Pinpoint the cell where the given text exists, returning its (x, y) midpoint coordinate. 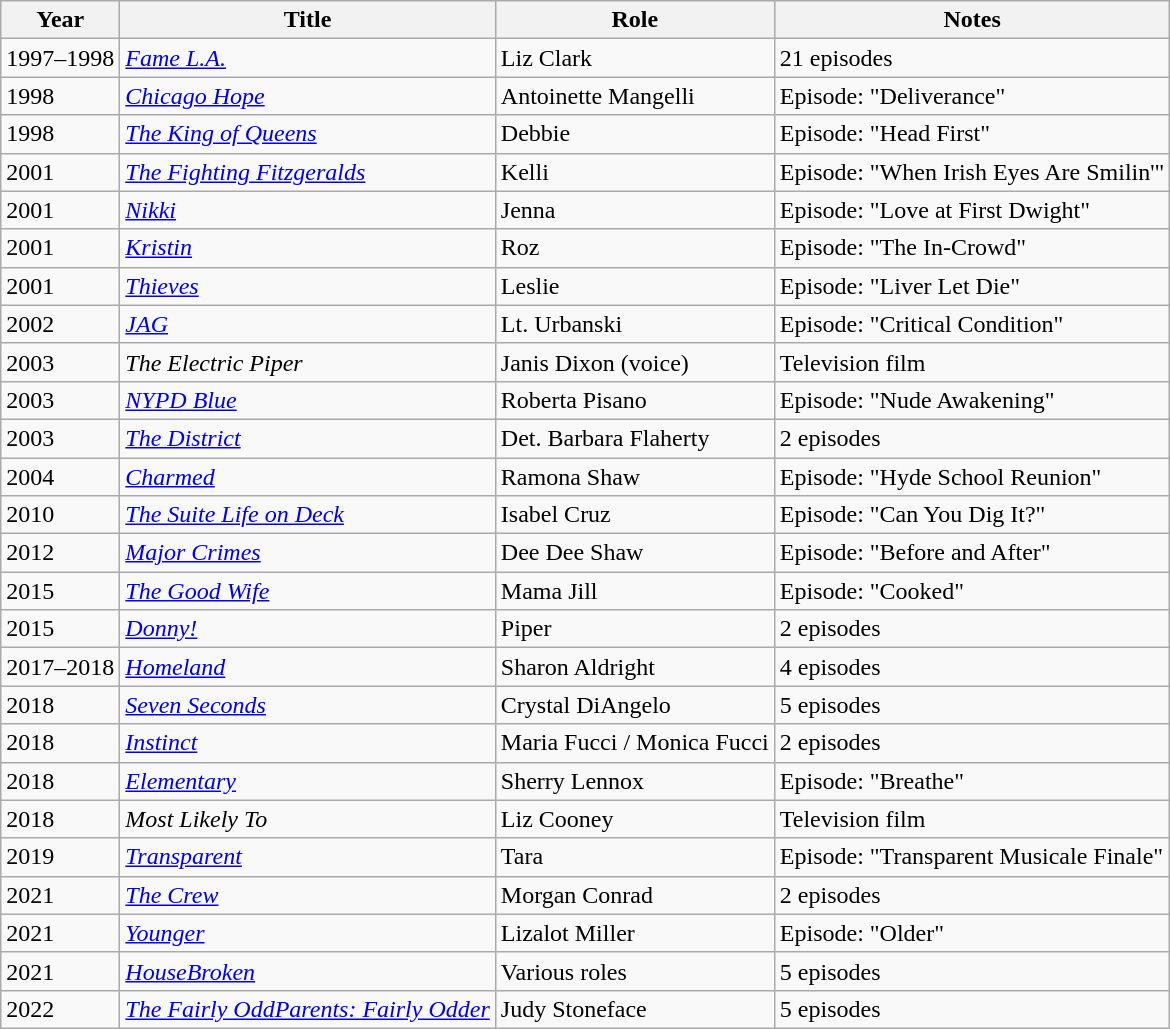
Lizalot Miller (634, 933)
JAG (308, 324)
Episode: "Breathe" (972, 781)
The Suite Life on Deck (308, 515)
Episode: "Transparent Musicale Finale" (972, 857)
Homeland (308, 667)
Liz Clark (634, 58)
Charmed (308, 477)
Elementary (308, 781)
2019 (60, 857)
Most Likely To (308, 819)
Crystal DiAngelo (634, 705)
Episode: "The In-Crowd" (972, 248)
The King of Queens (308, 134)
Thieves (308, 286)
Episode: "Before and After" (972, 553)
Antoinette Mangelli (634, 96)
Younger (308, 933)
Seven Seconds (308, 705)
Episode: "Older" (972, 933)
Sharon Aldright (634, 667)
Title (308, 20)
Episode: "Deliverance" (972, 96)
The Crew (308, 895)
Piper (634, 629)
Episode: "Liver Let Die" (972, 286)
Maria Fucci / Monica Fucci (634, 743)
2004 (60, 477)
Morgan Conrad (634, 895)
The Good Wife (308, 591)
Jenna (634, 210)
Episode: "Hyde School Reunion" (972, 477)
Tara (634, 857)
Episode: "Nude Awakening" (972, 400)
2012 (60, 553)
Episode: "Head First" (972, 134)
Notes (972, 20)
Episode: "Cooked" (972, 591)
Fame L.A. (308, 58)
2010 (60, 515)
Instinct (308, 743)
Chicago Hope (308, 96)
Det. Barbara Flaherty (634, 438)
Episode: "Can You Dig It?" (972, 515)
Transparent (308, 857)
2017–2018 (60, 667)
Debbie (634, 134)
Episode: "Love at First Dwight" (972, 210)
Major Crimes (308, 553)
NYPD Blue (308, 400)
The District (308, 438)
Janis Dixon (voice) (634, 362)
Kelli (634, 172)
Dee Dee Shaw (634, 553)
Role (634, 20)
Isabel Cruz (634, 515)
2002 (60, 324)
Ramona Shaw (634, 477)
Kristin (308, 248)
The Electric Piper (308, 362)
Episode: "When Irish Eyes Are Smilin'" (972, 172)
The Fighting Fitzgeralds (308, 172)
Liz Cooney (634, 819)
Lt. Urbanski (634, 324)
Nikki (308, 210)
Roz (634, 248)
Episode: "Critical Condition" (972, 324)
Leslie (634, 286)
Year (60, 20)
1997–1998 (60, 58)
HouseBroken (308, 971)
Mama Jill (634, 591)
Various roles (634, 971)
Sherry Lennox (634, 781)
21 episodes (972, 58)
Donny! (308, 629)
4 episodes (972, 667)
2022 (60, 1009)
The Fairly OddParents: Fairly Odder (308, 1009)
Roberta Pisano (634, 400)
Judy Stoneface (634, 1009)
